Detect which cell encompasses the target text, then output its (x, y) center coordinate. 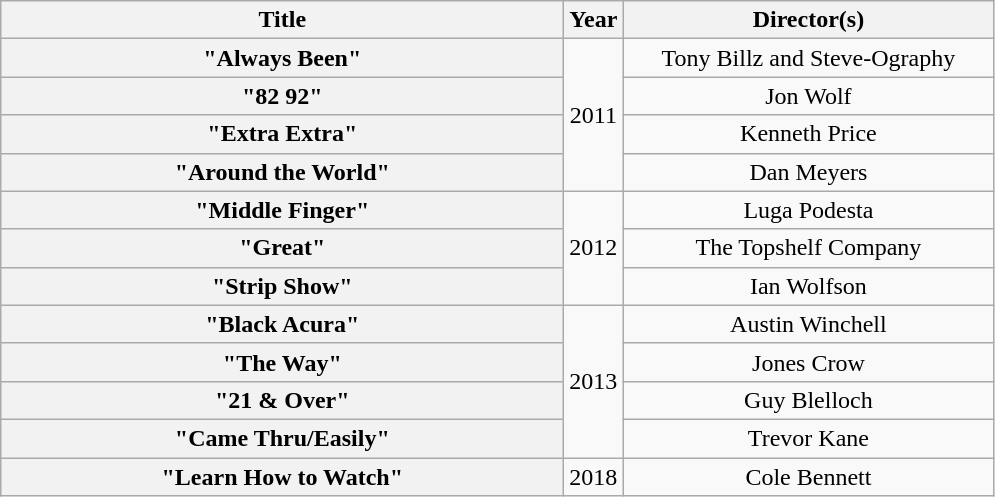
"Black Acura" (282, 324)
2012 (594, 248)
Trevor Kane (808, 438)
2011 (594, 115)
Austin Winchell (808, 324)
Luga Podesta (808, 210)
Director(s) (808, 20)
"Middle Finger" (282, 210)
"Around the World" (282, 172)
"The Way" (282, 362)
Year (594, 20)
"82 92" (282, 96)
"Great" (282, 248)
Guy Blelloch (808, 400)
Ian Wolfson (808, 286)
2013 (594, 381)
Jones Crow (808, 362)
"Extra Extra" (282, 134)
Kenneth Price (808, 134)
"Always Been" (282, 58)
Cole Bennett (808, 477)
The Topshelf Company (808, 248)
Dan Meyers (808, 172)
"21 & Over" (282, 400)
"Learn How to Watch" (282, 477)
Tony Billz and Steve-Ography (808, 58)
Jon Wolf (808, 96)
Title (282, 20)
"Strip Show" (282, 286)
"Came Thru/Easily" (282, 438)
2018 (594, 477)
